Locate the cell with the specified text and output its (X, Y) center coordinate. 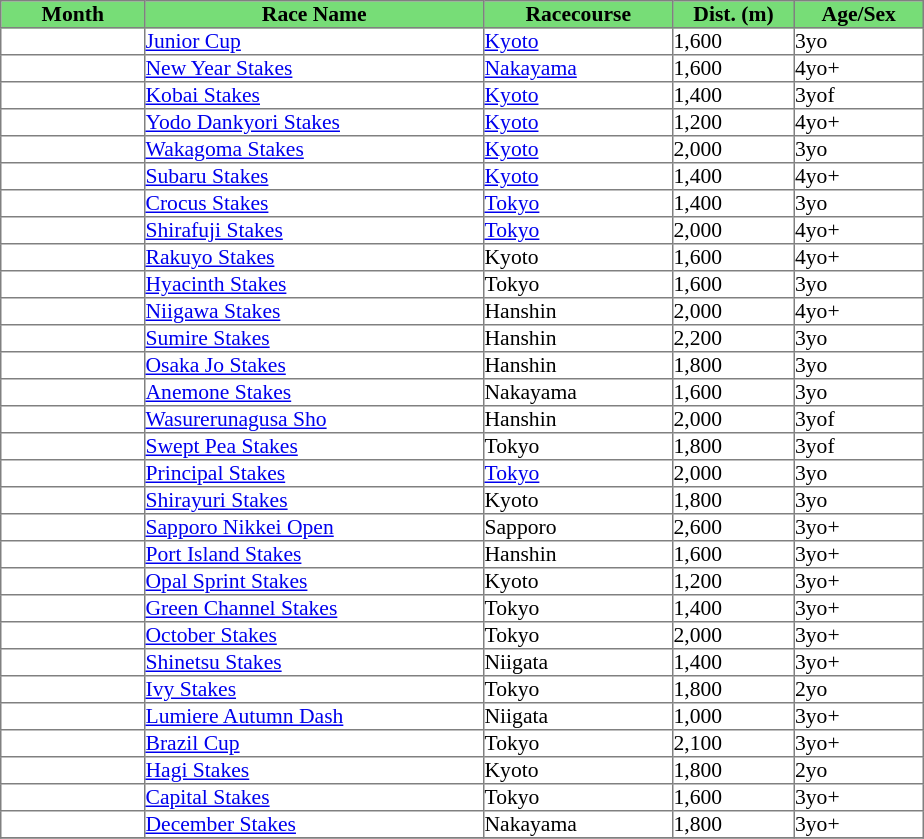
2,600 (734, 528)
Subaru Stakes (314, 176)
Brazil Cup (314, 744)
Wasurerunagusa Sho (314, 420)
Month (73, 14)
Principal Stakes (314, 474)
Dist. (m) (734, 14)
Age/Sex (858, 14)
Sapporo Nikkei Open (314, 528)
1,000 (734, 716)
Crocus Stakes (314, 204)
Sumire Stakes (314, 338)
Yodo Dankyori Stakes (314, 122)
October Stakes (314, 636)
Racecourse (578, 14)
Port Island Stakes (314, 554)
Niigawa Stakes (314, 312)
Rakuyo Stakes (314, 258)
Race Name (314, 14)
Anemone Stakes (314, 392)
Shirafuji Stakes (314, 230)
Kobai Stakes (314, 96)
Ivy Stakes (314, 690)
2,100 (734, 744)
Wakagoma Stakes (314, 150)
New Year Stakes (314, 68)
2,200 (734, 338)
Swept Pea Stakes (314, 446)
Capital Stakes (314, 798)
Lumiere Autumn Dash (314, 716)
December Stakes (314, 824)
Shinetsu Stakes (314, 662)
Opal Sprint Stakes (314, 582)
Junior Cup (314, 42)
Osaka Jo Stakes (314, 366)
Sapporo (578, 528)
Green Channel Stakes (314, 608)
Shirayuri Stakes (314, 500)
Hyacinth Stakes (314, 284)
Hagi Stakes (314, 770)
